Extract the (X, Y) coordinate from the center of the cell holding the provided text.  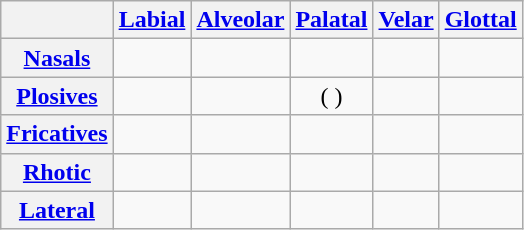
Plosives (57, 96)
Fricatives (57, 134)
Labial (152, 20)
Alveolar (240, 20)
Lateral (57, 210)
Nasals (57, 58)
Velar (406, 20)
Palatal (332, 20)
Rhotic (57, 172)
Glottal (480, 20)
( ) (332, 96)
